Capture the cell that displays the provided text and extract its (X, Y) central coordinate. 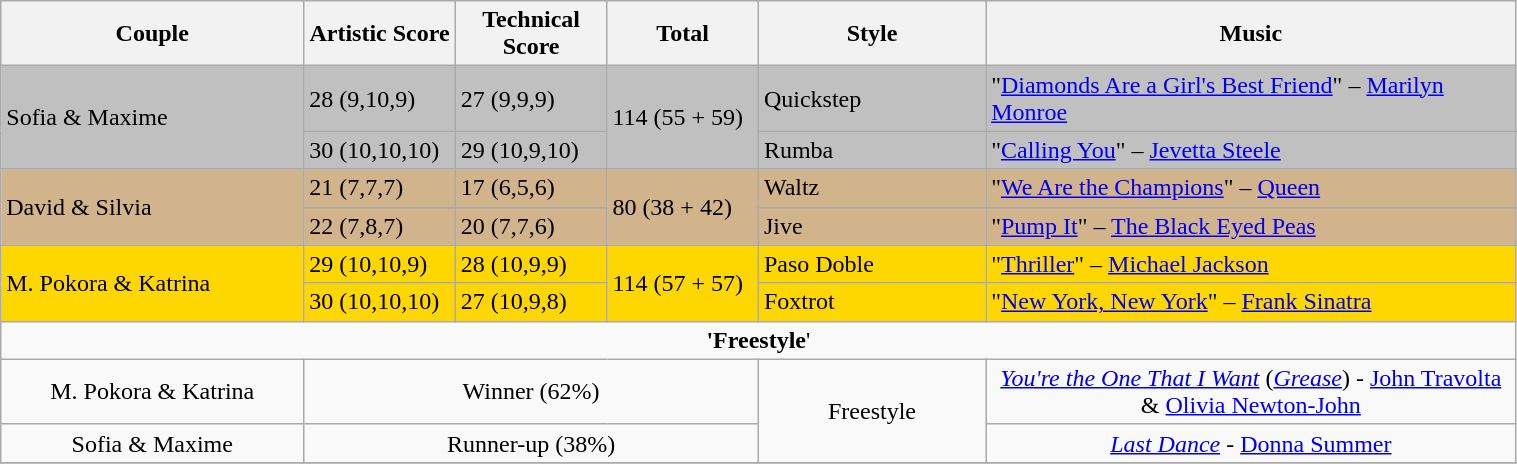
Foxtrot (872, 302)
Runner-up (38%) (532, 443)
Waltz (872, 188)
Rumba (872, 150)
David & Silvia (152, 207)
28 (9,10,9) (380, 98)
Quickstep (872, 98)
17 (6,5,6) (531, 188)
"Calling You" – Jevetta Steele (1251, 150)
22 (7,8,7) (380, 226)
Artistic Score (380, 34)
27 (10,9,8) (531, 302)
Paso Doble (872, 264)
114 (55 + 59) (683, 118)
Winner (62%) (532, 392)
29 (10,10,9) (380, 264)
"Diamonds Are a Girl's Best Friend" – Marilyn Monroe (1251, 98)
"Thriller" – Michael Jackson (1251, 264)
114 (57 + 57) (683, 283)
28 (10,9,9) (531, 264)
'Freestyle' (758, 340)
Freestyle (872, 410)
"Pump It" – The Black Eyed Peas (1251, 226)
Last Dance - Donna Summer (1251, 443)
27 (9,9,9) (531, 98)
Music (1251, 34)
80 (38 + 42) (683, 207)
You're the One That I Want (Grease) - John Travolta & Olivia Newton-John (1251, 392)
"We Are the Champions" – Queen (1251, 188)
20 (7,7,6) (531, 226)
Style (872, 34)
Total (683, 34)
29 (10,9,10) (531, 150)
21 (7,7,7) (380, 188)
Technical Score (531, 34)
"New York, New York" – Frank Sinatra (1251, 302)
Jive (872, 226)
Couple (152, 34)
